Return the (X, Y) coordinate for the center point of the cell that contains the specified text.  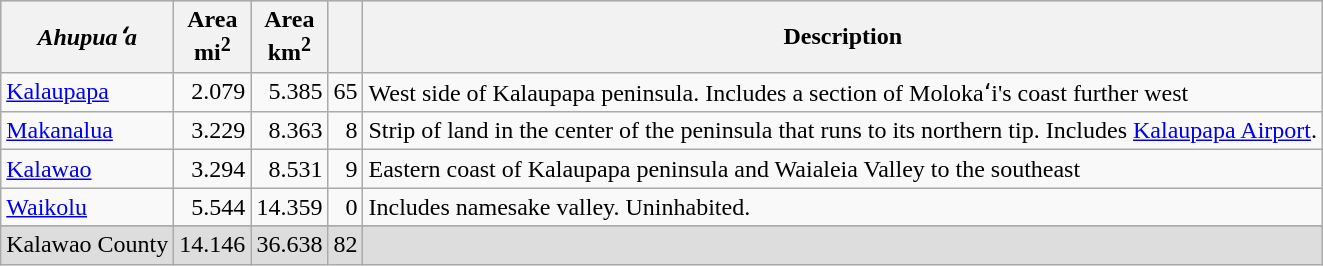
Areami2 (212, 37)
Strip of land in the center of the peninsula that runs to its northern tip. Includes Kalaupapa Airport. (843, 131)
Waikolu (88, 207)
West side of Kalaupapa peninsula. Includes a section of Molokaʻi's coast further west (843, 92)
3.229 (212, 131)
Includes namesake valley. Uninhabited. (843, 207)
8.363 (290, 131)
82 (346, 245)
Areakm2 (290, 37)
5.544 (212, 207)
Kalawao (88, 169)
Ahupuaʻa (88, 37)
9 (346, 169)
14.146 (212, 245)
Kalawao County (88, 245)
65 (346, 92)
5.385 (290, 92)
36.638 (290, 245)
8 (346, 131)
Eastern coast of Kalaupapa peninsula and Waialeia Valley to the southeast (843, 169)
14.359 (290, 207)
0 (346, 207)
Makanalua (88, 131)
8.531 (290, 169)
Description (843, 37)
Kalaupapa (88, 92)
3.294 (212, 169)
2.079 (212, 92)
